Return the (X, Y) coordinate for the center point of the cell that contains the specified text.  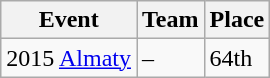
64th (237, 58)
Event (69, 20)
Place (237, 20)
– (170, 58)
2015 Almaty (69, 58)
Team (170, 20)
